Output the [x, y] coordinate of the center of the cell containing the given text.  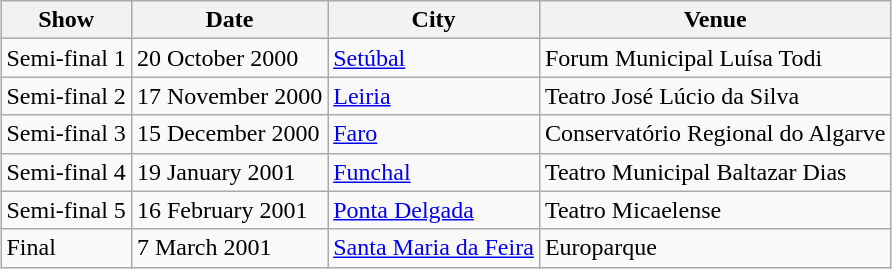
17 November 2000 [229, 96]
Teatro Micaelense [715, 210]
Ponta Delgada [434, 210]
Santa Maria da Feira [434, 248]
Leiria [434, 96]
Show [66, 20]
City [434, 20]
15 December 2000 [229, 134]
Teatro Municipal Baltazar Dias [715, 172]
7 March 2001 [229, 248]
20 October 2000 [229, 58]
Final [66, 248]
19 January 2001 [229, 172]
Teatro José Lúcio da Silva [715, 96]
Date [229, 20]
Semi-final 4 [66, 172]
Semi-final 1 [66, 58]
Semi-final 3 [66, 134]
Europarque [715, 248]
16 February 2001 [229, 210]
Conservatório Regional do Algarve [715, 134]
Setúbal [434, 58]
Faro [434, 134]
Venue [715, 20]
Funchal [434, 172]
Forum Municipal Luísa Todi [715, 58]
Semi-final 5 [66, 210]
Semi-final 2 [66, 96]
